Capture the cell that displays the provided text and extract its (x, y) central coordinate. 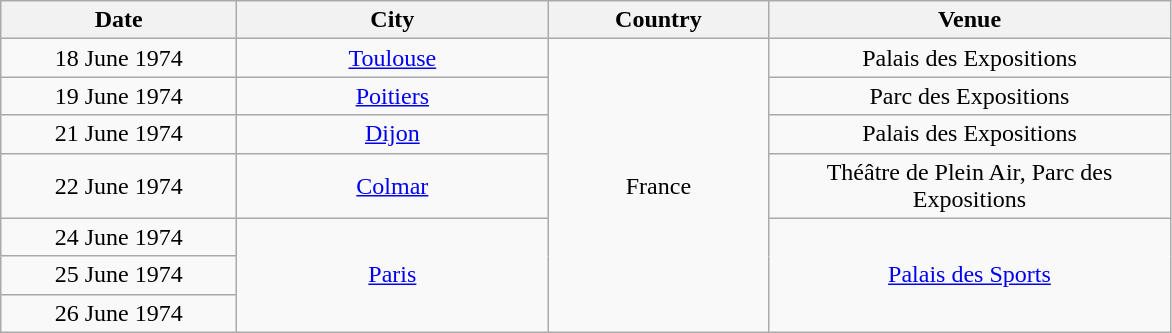
19 June 1974 (119, 96)
25 June 1974 (119, 275)
Poitiers (392, 96)
Country (658, 20)
Venue (970, 20)
22 June 1974 (119, 186)
City (392, 20)
France (658, 186)
26 June 1974 (119, 313)
Parc des Expositions (970, 96)
Palais des Sports (970, 275)
Colmar (392, 186)
18 June 1974 (119, 58)
Date (119, 20)
21 June 1974 (119, 134)
Théâtre de Plein Air, Parc des Expositions (970, 186)
Toulouse (392, 58)
24 June 1974 (119, 237)
Paris (392, 275)
Dijon (392, 134)
